From the cell containing the given text, extract its center point as (X, Y) coordinate. 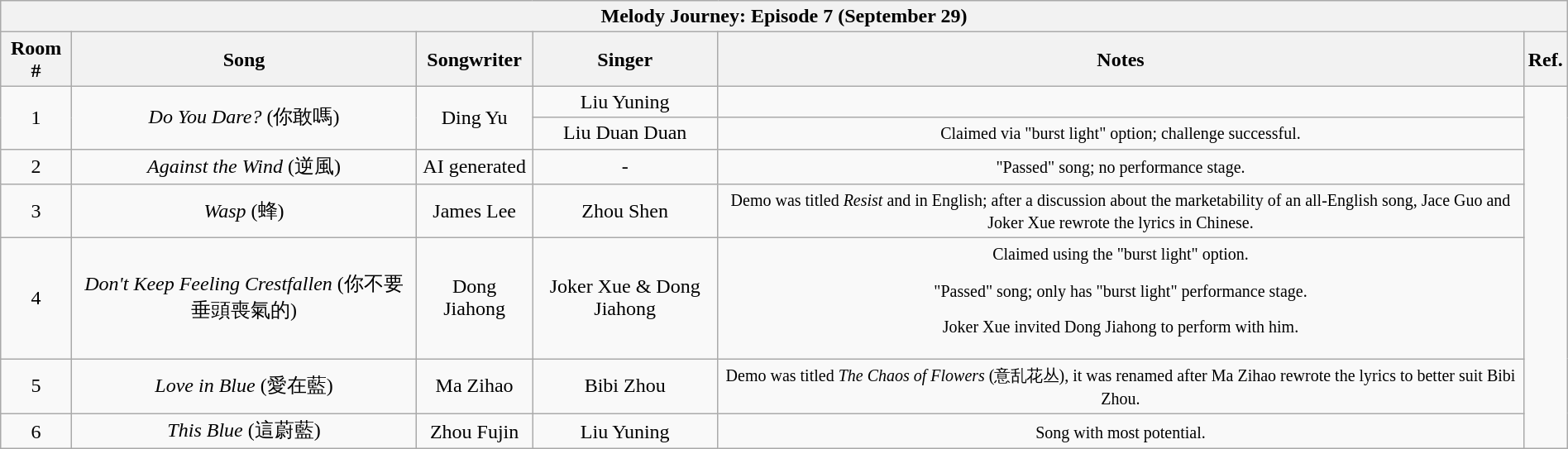
Joker Xue & Dong Jiahong (625, 299)
2 (36, 167)
Ding Yu (475, 117)
Song with most potential. (1121, 432)
1 (36, 117)
This Blue (這蔚藍) (243, 432)
Do You Dare? (你敢嗎) (243, 117)
Liu Duan Duan (625, 133)
Claimed via "burst light" option; challenge successful. (1121, 133)
Room # (36, 60)
Demo was titled The Chaos of Flowers (意乱花丛), it was renamed after Ma Zihao rewrote the lyrics to better suit Bibi Zhou. (1121, 387)
Song (243, 60)
Songwriter (475, 60)
Don't Keep Feeling Crestfallen (你不要垂頭喪氣的) (243, 299)
6 (36, 432)
Melody Journey: Episode 7 (September 29) (784, 17)
5 (36, 387)
Against the Wind (逆風) (243, 167)
Love in Blue (愛在藍) (243, 387)
Ma Zihao (475, 387)
Wasp (蜂) (243, 212)
3 (36, 212)
Claimed using the "burst light" option."Passed" song; only has "burst light" performance stage.Joker Xue invited Dong Jiahong to perform with him. (1121, 299)
- (625, 167)
Zhou Shen (625, 212)
Dong Jiahong (475, 299)
Notes (1121, 60)
James Lee (475, 212)
Zhou Fujin (475, 432)
"Passed" song; no performance stage. (1121, 167)
Ref. (1545, 60)
AI generated (475, 167)
Bibi Zhou (625, 387)
4 (36, 299)
Singer (625, 60)
